Capture the cell that displays the provided text and extract its (x, y) central coordinate. 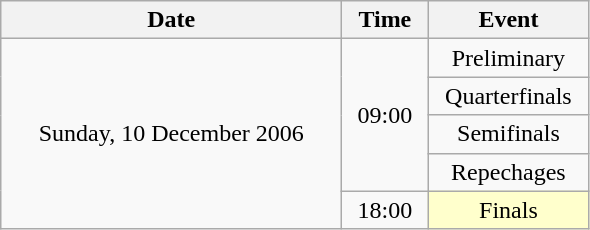
Date (172, 20)
Repechages (508, 172)
Quarterfinals (508, 96)
18:00 (385, 210)
Semifinals (508, 134)
Event (508, 20)
Sunday, 10 December 2006 (172, 134)
Preliminary (508, 58)
Finals (508, 210)
09:00 (385, 115)
Time (385, 20)
